Search for the cell housing the specified text and yield its [X, Y] center coordinate. 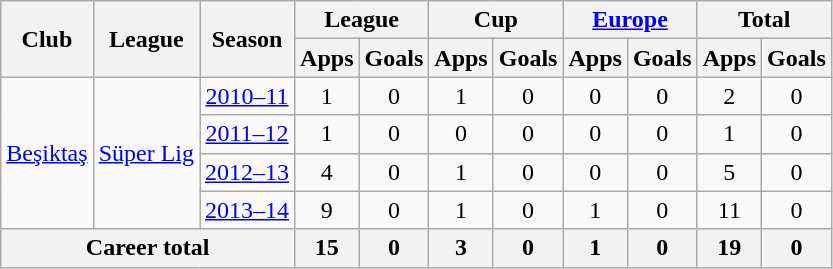
11 [729, 210]
2010–11 [248, 96]
Season [248, 39]
Total [764, 20]
Europe [630, 20]
2012–13 [248, 172]
Cup [496, 20]
Süper Lig [146, 153]
3 [461, 248]
19 [729, 248]
9 [327, 210]
4 [327, 172]
5 [729, 172]
2 [729, 96]
2011–12 [248, 134]
Beşiktaş [47, 153]
15 [327, 248]
Career total [148, 248]
2013–14 [248, 210]
Club [47, 39]
